For the text-containing cell, return its midpoint in [x, y] coordinate format. 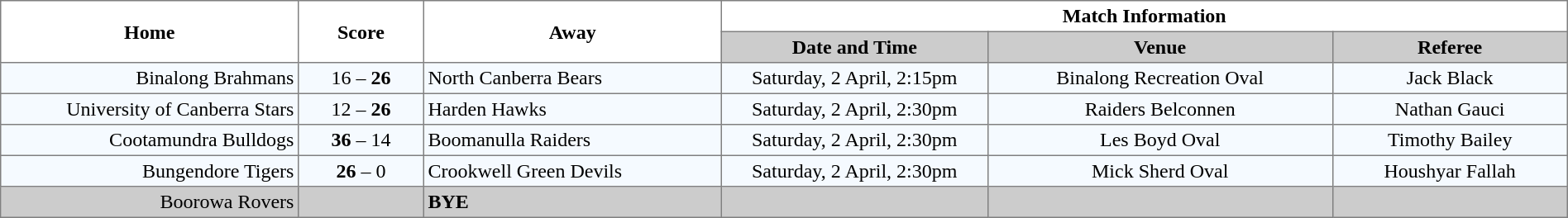
Jack Black [1450, 78]
Crookwell Green Devils [572, 171]
Date and Time [854, 47]
Away [572, 31]
Harden Hawks [572, 109]
36 – 14 [361, 140]
Binalong Recreation Oval [1159, 78]
12 – 26 [361, 109]
Raiders Belconnen [1159, 109]
16 – 26 [361, 78]
Houshyar Fallah [1450, 171]
Binalong Brahmans [150, 78]
Nathan Gauci [1450, 109]
Boomanulla Raiders [572, 140]
Les Boyd Oval [1159, 140]
Mick Sherd Oval [1159, 171]
Referee [1450, 47]
Cootamundra Bulldogs [150, 140]
Timothy Bailey [1450, 140]
BYE [572, 202]
University of Canberra Stars [150, 109]
Score [361, 31]
Bungendore Tigers [150, 171]
Boorowa Rovers [150, 202]
Saturday, 2 April, 2:15pm [854, 78]
North Canberra Bears [572, 78]
Match Information [1145, 17]
Venue [1159, 47]
Home [150, 31]
26 – 0 [361, 171]
